Find where the given text appears and provide that cell's center as (X, Y) coordinate. 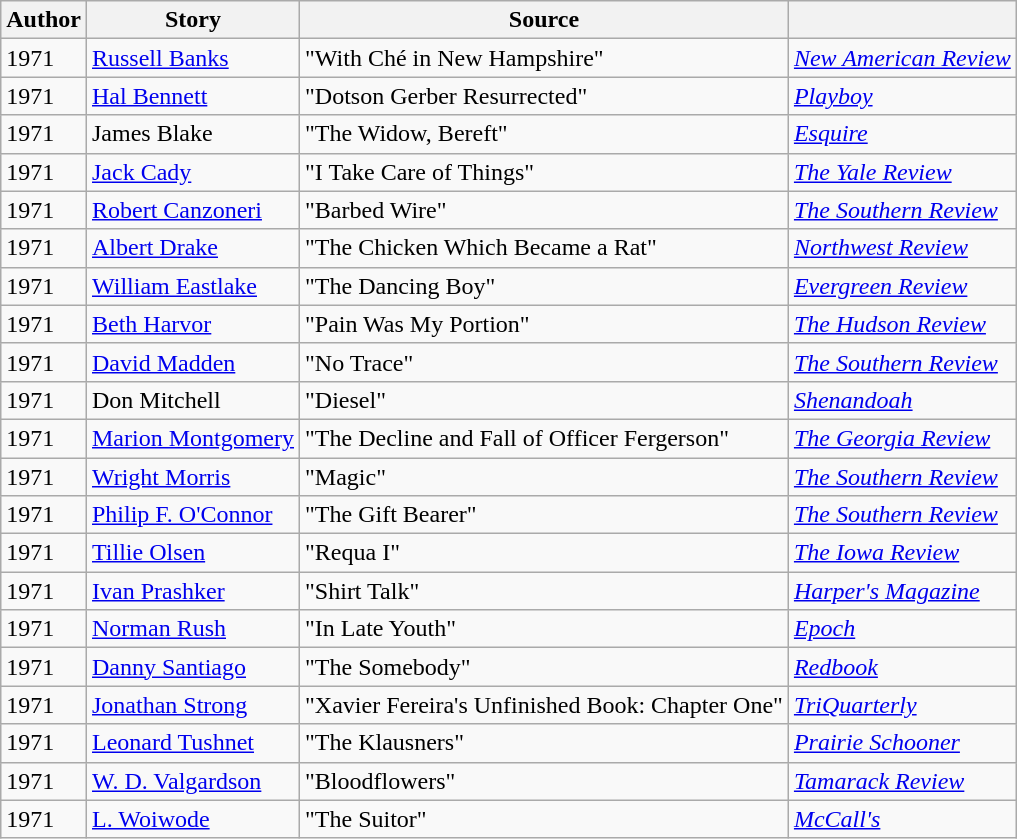
Epoch (902, 629)
"The Somebody" (544, 667)
"The Widow, Bereft" (544, 134)
"Pain Was My Portion" (544, 324)
David Madden (192, 362)
Philip F. O'Connor (192, 515)
Jack Cady (192, 172)
"The Decline and Fall of Officer Fergerson" (544, 438)
The Georgia Review (902, 438)
"Shirt Talk" (544, 591)
William Eastlake (192, 286)
"Xavier Fereira's Unfinished Book: Chapter One" (544, 705)
Albert Drake (192, 248)
"With Ché in New Hampshire" (544, 58)
Tamarack Review (902, 781)
Evergreen Review (902, 286)
Source (544, 20)
L. Woiwode (192, 819)
Tillie Olsen (192, 553)
Don Mitchell (192, 400)
The Yale Review (902, 172)
Playboy (902, 96)
Robert Canzoneri (192, 210)
Marion Montgomery (192, 438)
Danny Santiago (192, 667)
"The Dancing Boy" (544, 286)
"The Gift Bearer" (544, 515)
"Dotson Gerber Resurrected" (544, 96)
McCall's (902, 819)
"I Take Care of Things" (544, 172)
"Requa I" (544, 553)
Wright Morris (192, 477)
Norman Rush (192, 629)
Northwest Review (902, 248)
Author (44, 20)
"The Chicken Which Became a Rat" (544, 248)
Harper's Magazine (902, 591)
Beth Harvor (192, 324)
"No Trace" (544, 362)
Jonathan Strong (192, 705)
James Blake (192, 134)
TriQuarterly (902, 705)
Esquire (902, 134)
"In Late Youth" (544, 629)
New American Review (902, 58)
Prairie Schooner (902, 743)
"Diesel" (544, 400)
Story (192, 20)
The Iowa Review (902, 553)
"Bloodflowers" (544, 781)
W. D. Valgardson (192, 781)
Ivan Prashker (192, 591)
Redbook (902, 667)
"The Suitor" (544, 819)
Russell Banks (192, 58)
The Hudson Review (902, 324)
Leonard Tushnet (192, 743)
"Magic" (544, 477)
Hal Bennett (192, 96)
"The Klausners" (544, 743)
"Barbed Wire" (544, 210)
Shenandoah (902, 400)
